Locate the cell with the specified text and output its [x, y] center coordinate. 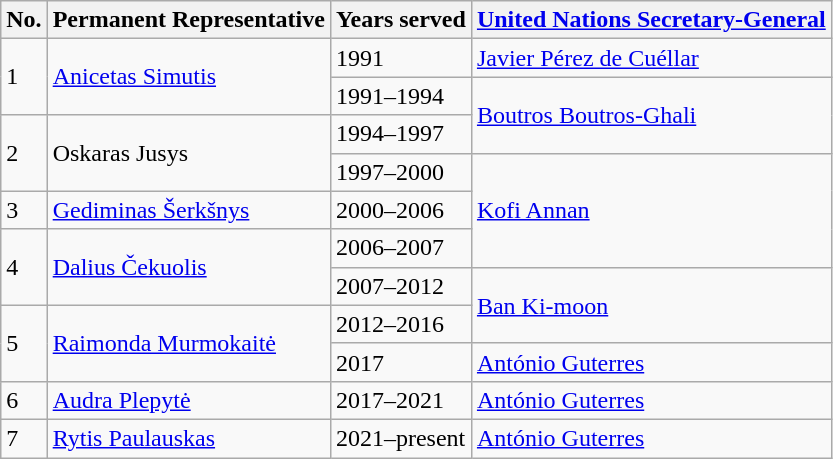
2006–2007 [400, 248]
1 [24, 77]
Rytis Paulauskas [188, 438]
2000–2006 [400, 210]
Javier Pérez de Cuéllar [651, 58]
6 [24, 400]
No. [24, 20]
Ban Ki-moon [651, 305]
Gediminas Šerkšnys [188, 210]
Oskaras Jusys [188, 153]
2 [24, 153]
1991 [400, 58]
1991–1994 [400, 96]
2017 [400, 362]
1994–1997 [400, 134]
2007–2012 [400, 286]
3 [24, 210]
1997–2000 [400, 172]
2021–present [400, 438]
Years served [400, 20]
Dalius Čekuolis [188, 267]
Kofi Annan [651, 210]
Audra Plepytė [188, 400]
4 [24, 267]
2017–2021 [400, 400]
2012–2016 [400, 324]
Boutros Boutros-Ghali [651, 115]
Anicetas Simutis [188, 77]
Permanent Representative [188, 20]
5 [24, 343]
7 [24, 438]
United Nations Secretary-General [651, 20]
Raimonda Murmokaitė [188, 343]
